Locate the cell with the specified text and output its (x, y) center coordinate. 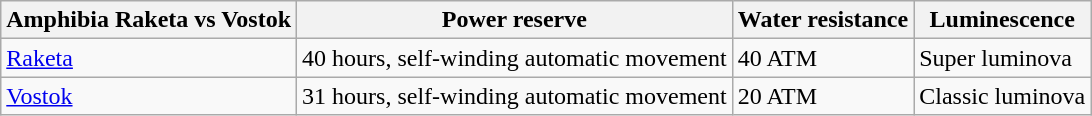
Amphibia Raketa vs Vostok (149, 20)
Luminescence (1002, 20)
Vostok (149, 96)
20 ATM (822, 96)
Super luminova (1002, 58)
Water resistance (822, 20)
Power reserve (515, 20)
40 ATM (822, 58)
Raketa (149, 58)
40 hours, self-winding automatic movement (515, 58)
Classic luminova (1002, 96)
31 hours, self-winding automatic movement (515, 96)
